Scan for the cell matching the given text and deliver its (x, y) coordinate at center. 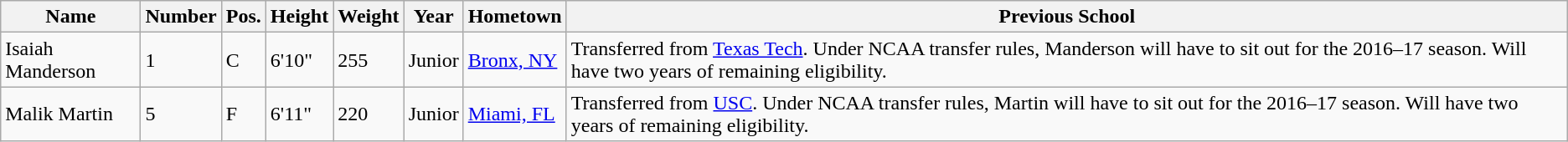
Hometown (514, 17)
Height (299, 17)
255 (369, 60)
Isaiah Manderson (70, 60)
Transferred from USC. Under NCAA transfer rules, Martin will have to sit out for the 2016–17 season. Will have two years of remaining eligibility. (1067, 114)
6'11" (299, 114)
Number (181, 17)
Previous School (1067, 17)
Malik Martin (70, 114)
Name (70, 17)
5 (181, 114)
1 (181, 60)
Pos. (243, 17)
Year (434, 17)
C (243, 60)
Miami, FL (514, 114)
220 (369, 114)
F (243, 114)
Weight (369, 17)
Bronx, NY (514, 60)
6'10" (299, 60)
